Return the [X, Y] coordinate for the center point of the cell that contains the specified text.  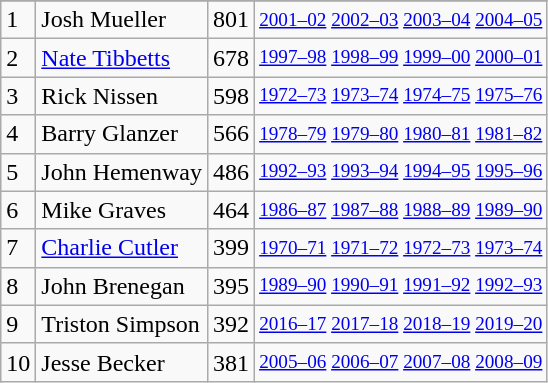
5 [18, 172]
486 [232, 172]
8 [18, 286]
678 [232, 58]
Josh Mueller [122, 20]
399 [232, 248]
Charlie Cutler [122, 248]
801 [232, 20]
1978–79 1979–80 1980–81 1981–82 [401, 134]
1989–90 1990–91 1991–92 1992–93 [401, 286]
1972–73 1973–74 1974–75 1975–76 [401, 96]
1997–98 1998–99 1999–00 2000–01 [401, 58]
9 [18, 324]
Mike Graves [122, 210]
Nate Tibbetts [122, 58]
566 [232, 134]
2001–02 2002–03 2003–04 2004–05 [401, 20]
Barry Glanzer [122, 134]
Triston Simpson [122, 324]
2 [18, 58]
3 [18, 96]
381 [232, 362]
7 [18, 248]
2005–06 2006–07 2007–08 2008–09 [401, 362]
2016–17 2017–18 2018–19 2019–20 [401, 324]
1992–93 1993–94 1994–95 1995–96 [401, 172]
1970–71 1971–72 1972–73 1973–74 [401, 248]
1 [18, 20]
392 [232, 324]
Rick Nissen [122, 96]
4 [18, 134]
6 [18, 210]
395 [232, 286]
John Hemenway [122, 172]
John Brenegan [122, 286]
1986–87 1987–88 1988–89 1989–90 [401, 210]
464 [232, 210]
Jesse Becker [122, 362]
598 [232, 96]
10 [18, 362]
